Find where the given text appears and provide that cell's center as [x, y] coordinate. 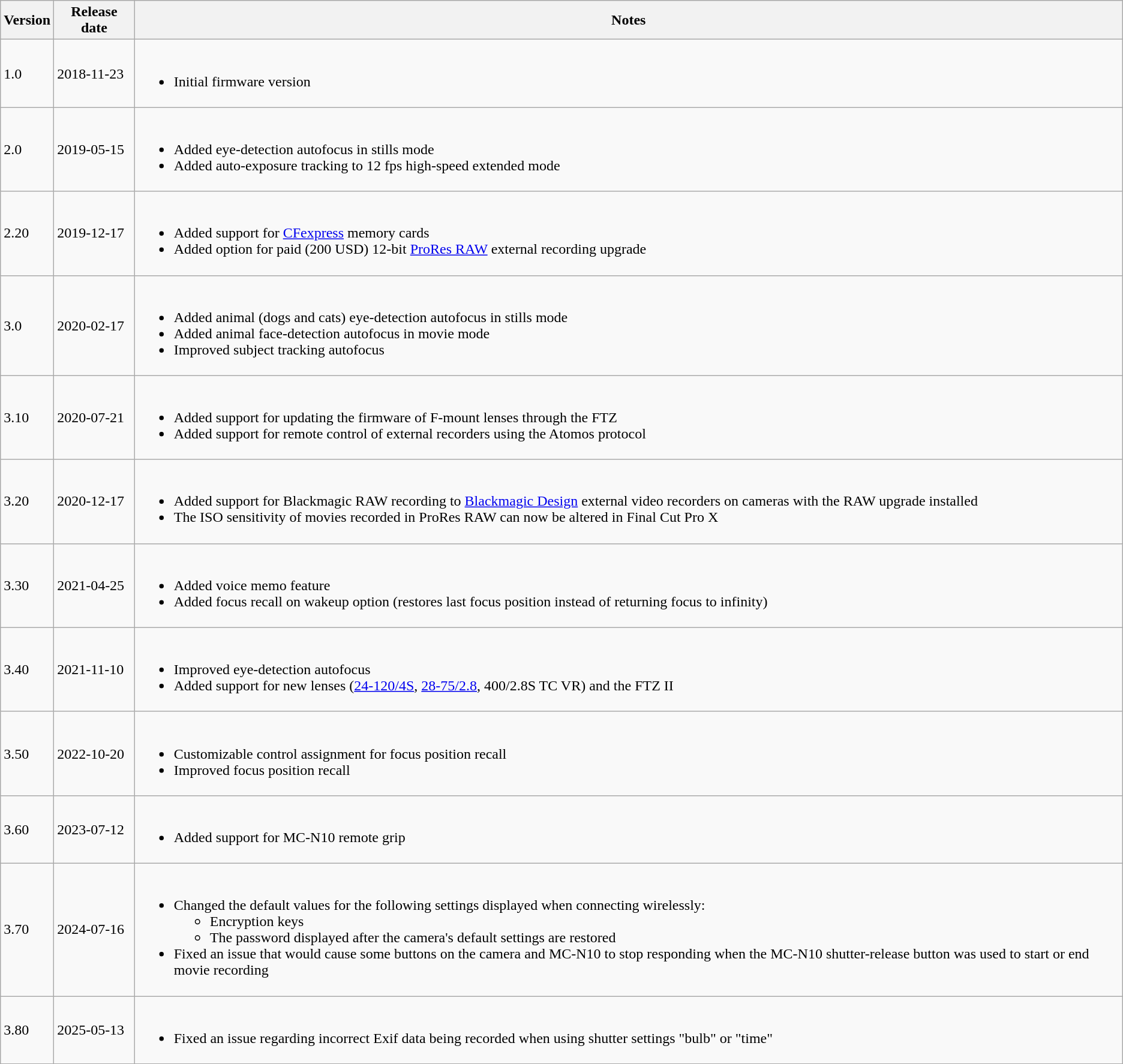
2024-07-16 [95, 930]
3.80 [28, 1029]
3.20 [28, 501]
3.70 [28, 930]
Release date [95, 20]
2025-05-13 [95, 1029]
2020-07-21 [95, 417]
Version [28, 20]
2021-11-10 [95, 669]
3.0 [28, 325]
Fixed an issue regarding incorrect Exif data being recorded when using shutter settings "bulb" or "time" [629, 1029]
Improved eye-detection autofocusAdded support for new lenses (24-120/4S, 28-75/2.8, 400/2.8S TC VR) and the FTZ II [629, 669]
3.60 [28, 829]
2020-02-17 [95, 325]
Added eye-detection autofocus in stills modeAdded auto-exposure tracking to 12 fps high-speed extended mode [629, 149]
3.30 [28, 585]
3.10 [28, 417]
Notes [629, 20]
2020-12-17 [95, 501]
2021-04-25 [95, 585]
2023-07-12 [95, 829]
Added support for CFexpress memory cardsAdded option for paid (200 USD) 12-bit ProRes RAW external recording upgrade [629, 233]
1.0 [28, 73]
Added voice memo featureAdded focus recall on wakeup option (restores last focus position instead of returning focus to infinity) [629, 585]
3.50 [28, 753]
Added support for MC-N10 remote grip [629, 829]
2022-10-20 [95, 753]
2019-05-15 [95, 149]
2.0 [28, 149]
3.40 [28, 669]
Customizable control assignment for focus position recallImproved focus position recall [629, 753]
2.20 [28, 233]
Initial firmware version [629, 73]
2019-12-17 [95, 233]
2018-11-23 [95, 73]
